Return (X, Y) of the center of cell containing provided text 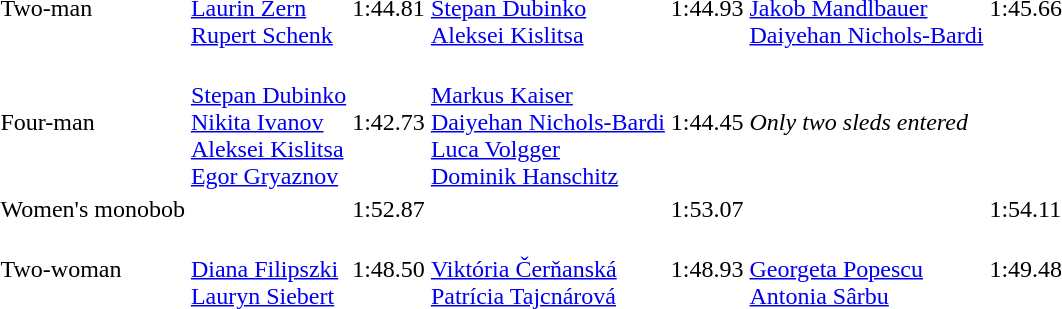
1:52.87 (389, 209)
1:44.45 (707, 122)
Stepan DubinkoNikita IvanovAleksei KislitsaEgor Gryaznov (268, 122)
1:42.73 (389, 122)
Markus KaiserDaiyehan Nichols-BardiLuca VolggerDominik Hanschitz (548, 122)
1:53.07 (707, 209)
